Identify which cell holds the provided text, then report its [X, Y] central coordinate. 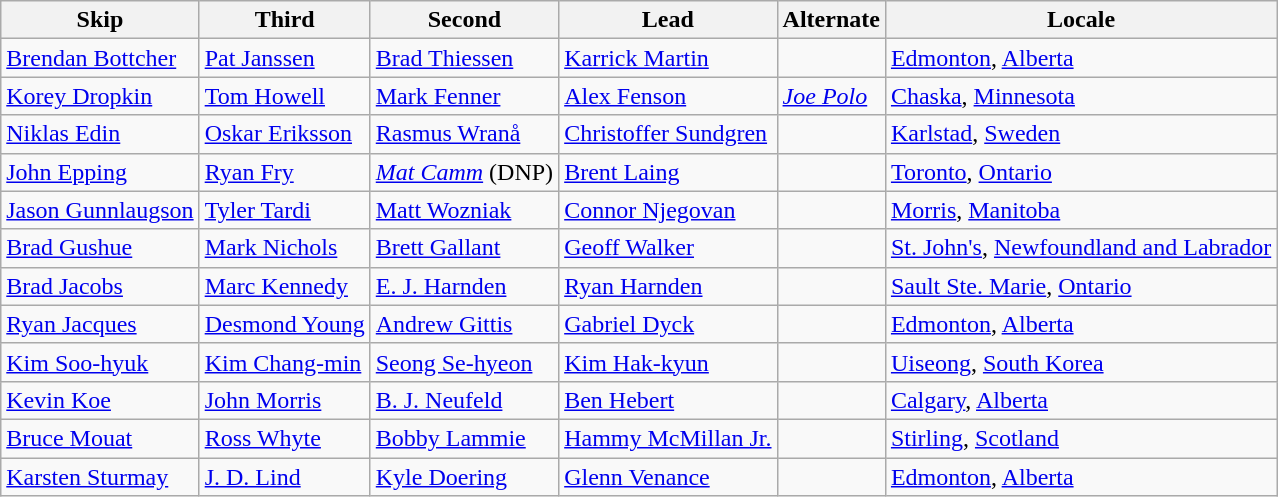
Seong Se-hyeon [464, 362]
Lead [668, 20]
St. John's, Newfoundland and Labrador [1080, 248]
Brendan Bottcher [100, 58]
Gabriel Dyck [668, 324]
Connor Njegovan [668, 210]
Kim Chang-min [284, 362]
Joe Polo [831, 96]
Glenn Venance [668, 477]
Brad Jacobs [100, 286]
Jason Gunnlaugson [100, 210]
Sault Ste. Marie, Ontario [1080, 286]
Toronto, Ontario [1080, 172]
Bobby Lammie [464, 438]
Mark Nichols [284, 248]
Ross Whyte [284, 438]
Kim Hak-kyun [668, 362]
Skip [100, 20]
B. J. Neufeld [464, 400]
John Morris [284, 400]
Tyler Tardi [284, 210]
Tom Howell [284, 96]
Bruce Mouat [100, 438]
Morris, Manitoba [1080, 210]
Marc Kennedy [284, 286]
Chaska, Minnesota [1080, 96]
Karlstad, Sweden [1080, 134]
Kevin Koe [100, 400]
Brad Thiessen [464, 58]
Desmond Young [284, 324]
Second [464, 20]
Brad Gushue [100, 248]
Karsten Sturmay [100, 477]
Karrick Martin [668, 58]
Pat Janssen [284, 58]
John Epping [100, 172]
Rasmus Wranå [464, 134]
Matt Wozniak [464, 210]
Korey Dropkin [100, 96]
Ben Hebert [668, 400]
Third [284, 20]
Ryan Fry [284, 172]
J. D. Lind [284, 477]
Mark Fenner [464, 96]
Hammy McMillan Jr. [668, 438]
Andrew Gittis [464, 324]
Uiseong, South Korea [1080, 362]
Locale [1080, 20]
Mat Camm (DNP) [464, 172]
Stirling, Scotland [1080, 438]
Alternate [831, 20]
Brent Laing [668, 172]
Oskar Eriksson [284, 134]
Ryan Harnden [668, 286]
Calgary, Alberta [1080, 400]
Kyle Doering [464, 477]
Brett Gallant [464, 248]
Christoffer Sundgren [668, 134]
Ryan Jacques [100, 324]
E. J. Harnden [464, 286]
Niklas Edin [100, 134]
Kim Soo-hyuk [100, 362]
Alex Fenson [668, 96]
Geoff Walker [668, 248]
